Pinpoint the cell where the given text exists, returning its (X, Y) midpoint coordinate. 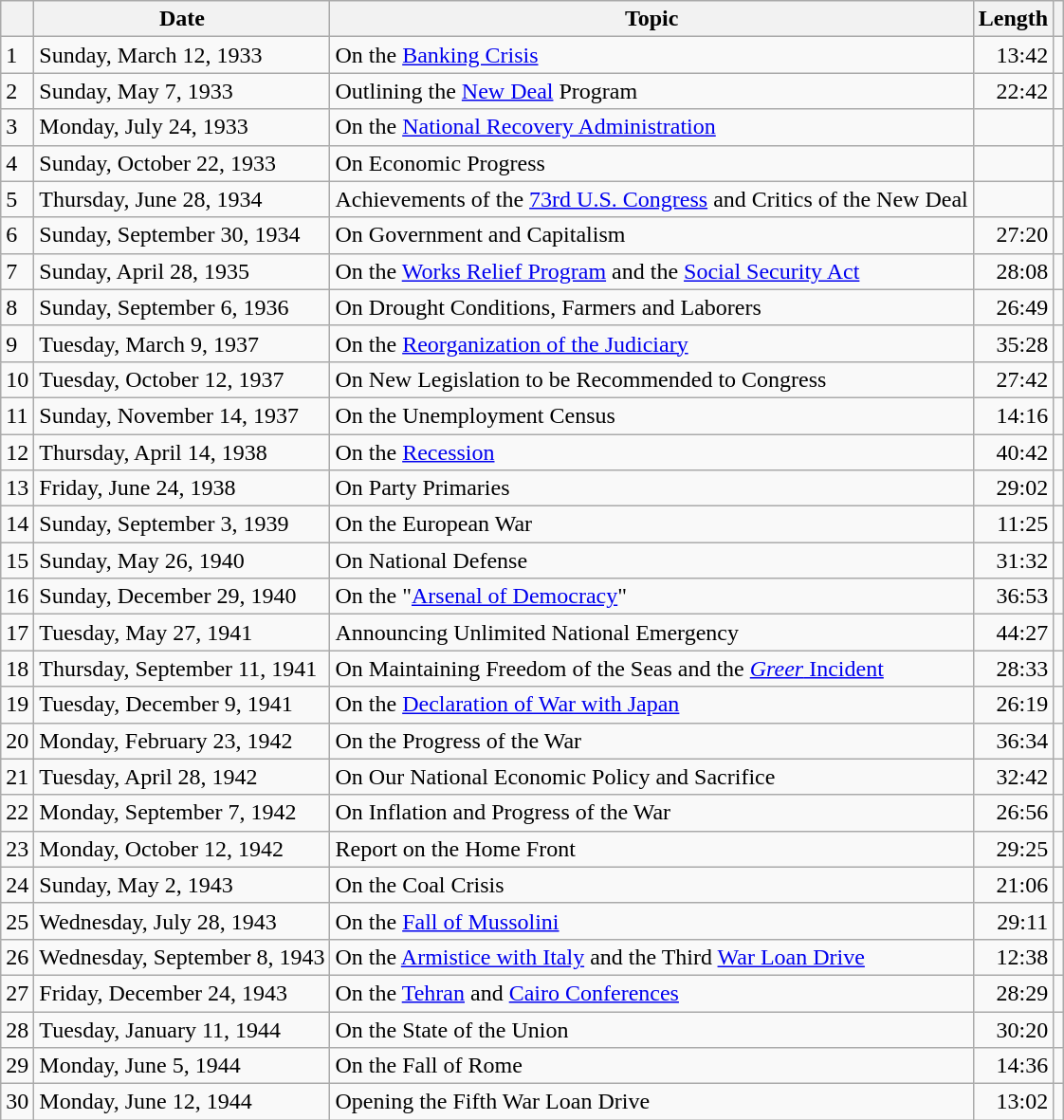
On the European War (651, 524)
Date (182, 19)
On National Defense (651, 560)
29 (17, 1066)
32:42 (1013, 777)
27:42 (1013, 379)
13:02 (1013, 1102)
Thursday, June 28, 1934 (182, 199)
On the Recession (651, 452)
Sunday, September 3, 1939 (182, 524)
35:28 (1013, 343)
26:19 (1013, 705)
Sunday, September 6, 1936 (182, 307)
On the Unemployment Census (651, 415)
7 (17, 271)
5 (17, 199)
Monday, October 12, 1942 (182, 849)
On Maintaining Freedom of the Seas and the Greer Incident (651, 669)
On the State of the Union (651, 1029)
On the Reorganization of the Judiciary (651, 343)
On Party Primaries (651, 488)
Sunday, September 30, 1934 (182, 235)
22:42 (1013, 91)
Monday, July 24, 1933 (182, 127)
14 (17, 524)
Sunday, May 26, 1940 (182, 560)
On Our National Economic Policy and Sacrifice (651, 777)
15 (17, 560)
13 (17, 488)
Wednesday, July 28, 1943 (182, 921)
21:06 (1013, 885)
Monday, June 12, 1944 (182, 1102)
On the Banking Crisis (651, 55)
40:42 (1013, 452)
On the Fall of Rome (651, 1066)
18 (17, 669)
On Drought Conditions, Farmers and Laborers (651, 307)
Sunday, October 22, 1933 (182, 163)
Tuesday, October 12, 1937 (182, 379)
10 (17, 379)
28:08 (1013, 271)
9 (17, 343)
On the "Arsenal of Democracy" (651, 597)
29:25 (1013, 849)
27:20 (1013, 235)
27 (17, 993)
25 (17, 921)
11 (17, 415)
On the Fall of Mussolini (651, 921)
2 (17, 91)
Sunday, April 28, 1935 (182, 271)
24 (17, 885)
16 (17, 597)
26:56 (1013, 813)
On Inflation and Progress of the War (651, 813)
Announcing Unlimited National Emergency (651, 633)
Tuesday, January 11, 1944 (182, 1029)
On Economic Progress (651, 163)
Tuesday, December 9, 1941 (182, 705)
Sunday, December 29, 1940 (182, 597)
1 (17, 55)
Sunday, March 12, 1933 (182, 55)
Monday, September 7, 1942 (182, 813)
Thursday, April 14, 1938 (182, 452)
14:36 (1013, 1066)
14:16 (1013, 415)
Monday, June 5, 1944 (182, 1066)
Sunday, May 2, 1943 (182, 885)
21 (17, 777)
Sunday, May 7, 1933 (182, 91)
Tuesday, May 27, 1941 (182, 633)
23 (17, 849)
On the Tehran and Cairo Conferences (651, 993)
Tuesday, March 9, 1937 (182, 343)
12:38 (1013, 957)
29:02 (1013, 488)
17 (17, 633)
On the Armistice with Italy and the Third War Loan Drive (651, 957)
30 (17, 1102)
Report on the Home Front (651, 849)
36:53 (1013, 597)
Outlining the New Deal Program (651, 91)
26:49 (1013, 307)
Monday, February 23, 1942 (182, 741)
Opening the Fifth War Loan Drive (651, 1102)
8 (17, 307)
On the National Recovery Administration (651, 127)
19 (17, 705)
On the Progress of the War (651, 741)
Length (1013, 19)
On New Legislation to be Recommended to Congress (651, 379)
Friday, June 24, 1938 (182, 488)
11:25 (1013, 524)
20 (17, 741)
28:29 (1013, 993)
Achievements of the 73rd U.S. Congress and Critics of the New Deal (651, 199)
29:11 (1013, 921)
6 (17, 235)
Friday, December 24, 1943 (182, 993)
4 (17, 163)
31:32 (1013, 560)
On the Coal Crisis (651, 885)
30:20 (1013, 1029)
26 (17, 957)
44:27 (1013, 633)
On the Works Relief Program and the Social Security Act (651, 271)
On Government and Capitalism (651, 235)
13:42 (1013, 55)
28:33 (1013, 669)
36:34 (1013, 741)
Wednesday, September 8, 1943 (182, 957)
On the Declaration of War with Japan (651, 705)
22 (17, 813)
Topic (651, 19)
Sunday, November 14, 1937 (182, 415)
Tuesday, April 28, 1942 (182, 777)
28 (17, 1029)
3 (17, 127)
12 (17, 452)
Thursday, September 11, 1941 (182, 669)
